Capture the cell that displays the provided text and extract its (x, y) central coordinate. 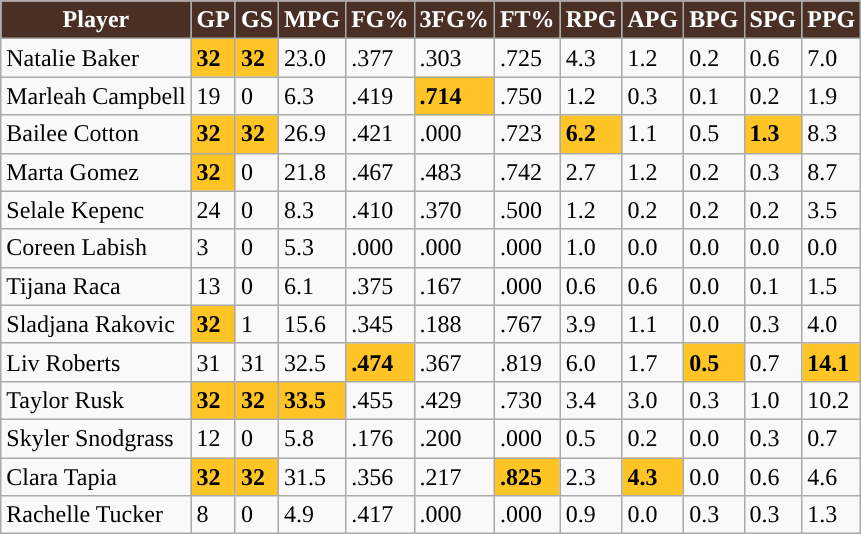
Tijana Raca (96, 286)
.217 (454, 477)
.367 (454, 362)
.467 (380, 172)
.767 (527, 324)
Clara Tapia (96, 477)
3 (213, 248)
8 (213, 515)
13 (213, 286)
Natalie Baker (96, 58)
10.2 (832, 400)
.455 (380, 400)
APG (653, 20)
.429 (454, 400)
33.5 (312, 400)
Skyler Snodgrass (96, 438)
Sladjana Rakovic (96, 324)
Liv Roberts (96, 362)
.750 (527, 96)
24 (213, 210)
1.7 (653, 362)
.417 (380, 515)
.742 (527, 172)
.419 (380, 96)
15.6 (312, 324)
.714 (454, 96)
1.9 (832, 96)
5.3 (312, 248)
.176 (380, 438)
BPG (714, 20)
.483 (454, 172)
.410 (380, 210)
3.5 (832, 210)
.370 (454, 210)
Rachelle Tucker (96, 515)
21.8 (312, 172)
19 (213, 96)
4.6 (832, 477)
GP (213, 20)
Bailee Cotton (96, 134)
7.0 (832, 58)
3.4 (591, 400)
MPG (312, 20)
32.5 (312, 362)
14.1 (832, 362)
RPG (591, 20)
2.7 (591, 172)
4.9 (312, 515)
Selale Kepenc (96, 210)
.200 (454, 438)
4.0 (832, 324)
FT% (527, 20)
6.0 (591, 362)
1 (256, 324)
1.5 (832, 286)
3FG% (454, 20)
.167 (454, 286)
0.9 (591, 515)
.377 (380, 58)
.303 (454, 58)
.356 (380, 477)
6.3 (312, 96)
.474 (380, 362)
.188 (454, 324)
8.7 (832, 172)
SPG (773, 20)
26.9 (312, 134)
PPG (832, 20)
.825 (527, 477)
.723 (527, 134)
Taylor Rusk (96, 400)
.375 (380, 286)
.819 (527, 362)
5.8 (312, 438)
6.1 (312, 286)
.500 (527, 210)
6.2 (591, 134)
Player (96, 20)
GS (256, 20)
FG% (380, 20)
.730 (527, 400)
31.5 (312, 477)
.725 (527, 58)
12 (213, 438)
Marleah Campbell (96, 96)
Coreen Labish (96, 248)
2.3 (591, 477)
.345 (380, 324)
Marta Gomez (96, 172)
23.0 (312, 58)
3.0 (653, 400)
3.9 (591, 324)
.421 (380, 134)
